Provide the [X, Y] coordinate of the cell's center where the given text is located.  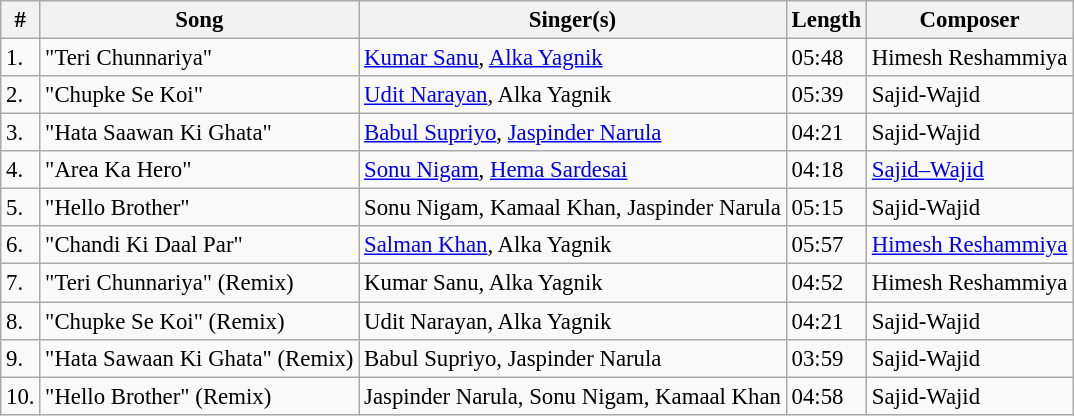
05:15 [826, 208]
4. [20, 170]
Singer(s) [573, 20]
"Hata Sawaan Ki Ghata" (Remix) [200, 358]
1. [20, 58]
05:39 [826, 95]
Length [826, 20]
"Chupke Se Koi" (Remix) [200, 321]
"Teri Chunnariya" [200, 58]
"Hata Saawan Ki Ghata" [200, 133]
8. [20, 321]
"Chupke Se Koi" [200, 95]
04:52 [826, 283]
5. [20, 208]
9. [20, 358]
"Hello Brother" (Remix) [200, 396]
Song [200, 20]
Sonu Nigam, Hema Sardesai [573, 170]
Sajid–Wajid [970, 170]
7. [20, 283]
6. [20, 245]
"Hello Brother" [200, 208]
05:48 [826, 58]
Salman Khan, Alka Yagnik [573, 245]
03:59 [826, 358]
2. [20, 95]
"Area Ka Hero" [200, 170]
10. [20, 396]
"Chandi Ki Daal Par" [200, 245]
"Teri Chunnariya" (Remix) [200, 283]
3. [20, 133]
Composer [970, 20]
04:18 [826, 170]
Sonu Nigam, Kamaal Khan, Jaspinder Narula [573, 208]
# [20, 20]
05:57 [826, 245]
Jaspinder Narula, Sonu Nigam, Kamaal Khan [573, 396]
04:58 [826, 396]
